Return the [x, y] coordinate for the center point of the cell that contains the specified text.  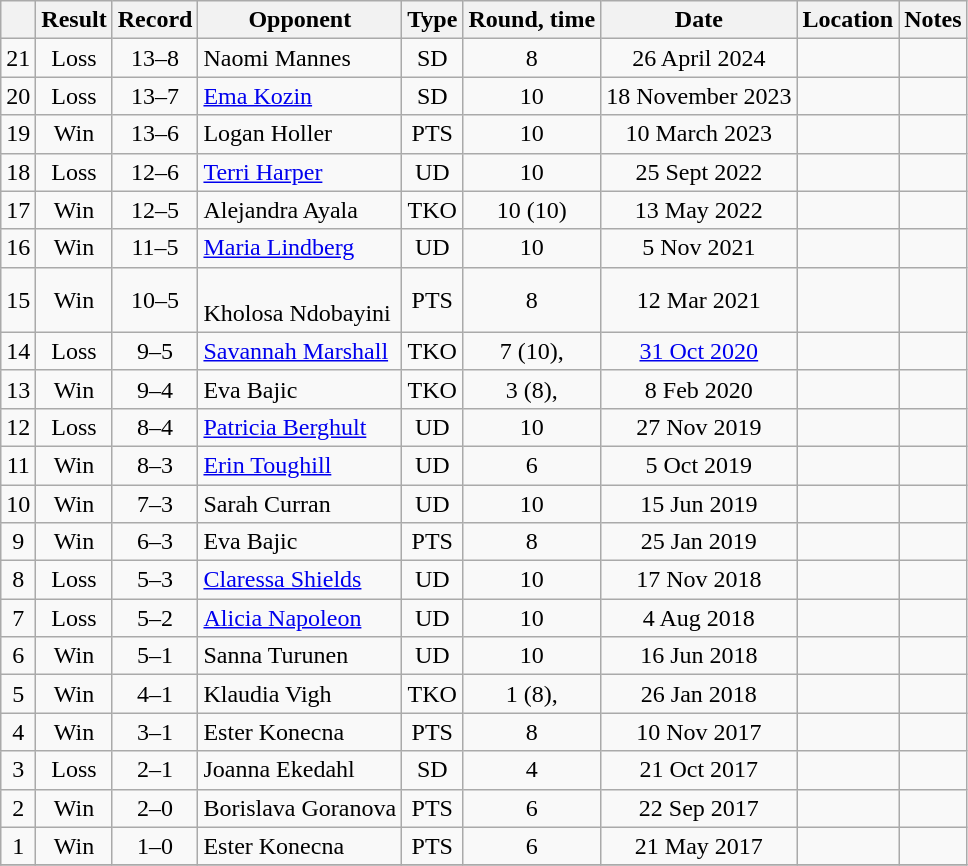
5 [18, 694]
7 [18, 618]
5 Oct 2019 [699, 465]
17 [18, 210]
5–3 [155, 580]
10 March 2023 [699, 134]
Alejandra Ayala [300, 210]
1–0 [155, 846]
Klaudia Vigh [300, 694]
Kholosa Ndobayini [300, 300]
16 [18, 248]
16 Jun 2018 [699, 656]
25 Sept 2022 [699, 172]
2–0 [155, 808]
19 [18, 134]
Sanna Turunen [300, 656]
8–4 [155, 427]
12 Mar 2021 [699, 300]
Ema Kozin [300, 96]
27 Nov 2019 [699, 427]
Sarah Curran [300, 503]
9–5 [155, 351]
21 May 2017 [699, 846]
2 [18, 808]
Result [74, 20]
7 (10), [532, 351]
5–2 [155, 618]
4–1 [155, 694]
14 [18, 351]
10 Nov 2017 [699, 732]
2–1 [155, 770]
Claressa Shields [300, 580]
15 [18, 300]
13 May 2022 [699, 210]
21 [18, 58]
Logan Holler [300, 134]
Erin Toughill [300, 465]
Notes [933, 20]
11 [18, 465]
Opponent [300, 20]
5 Nov 2021 [699, 248]
9–4 [155, 389]
25 Jan 2019 [699, 542]
26 April 2024 [699, 58]
13–7 [155, 96]
Patricia Berghult [300, 427]
3–1 [155, 732]
Location [848, 20]
1 (8), [532, 694]
10 (10) [532, 210]
3 (8), [532, 389]
22 Sep 2017 [699, 808]
13 [18, 389]
Date [699, 20]
10–5 [155, 300]
31 Oct 2020 [699, 351]
3 [18, 770]
17 Nov 2018 [699, 580]
6–3 [155, 542]
18 [18, 172]
Record [155, 20]
12 [18, 427]
21 Oct 2017 [699, 770]
18 November 2023 [699, 96]
8–3 [155, 465]
15 Jun 2019 [699, 503]
Naomi Mannes [300, 58]
1 [18, 846]
13–6 [155, 134]
Alicia Napoleon [300, 618]
13–8 [155, 58]
26 Jan 2018 [699, 694]
Type [432, 20]
7–3 [155, 503]
5–1 [155, 656]
20 [18, 96]
Maria Lindberg [300, 248]
12–5 [155, 210]
4 Aug 2018 [699, 618]
Savannah Marshall [300, 351]
Terri Harper [300, 172]
Round, time [532, 20]
11–5 [155, 248]
Joanna Ekedahl [300, 770]
8 Feb 2020 [699, 389]
9 [18, 542]
Borislava Goranova [300, 808]
12–6 [155, 172]
